Locate the cell with the specified text and output its [X, Y] center coordinate. 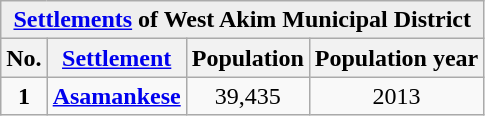
Asamankese [116, 96]
Settlement [116, 58]
Settlements of West Akim Municipal District [242, 20]
2013 [396, 96]
1 [24, 96]
Population year [396, 58]
39,435 [248, 96]
No. [24, 58]
Population [248, 58]
